Capture the cell that displays the provided text and extract its (x, y) central coordinate. 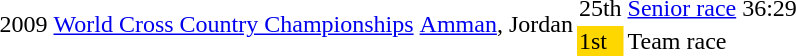
Team race (682, 41)
1st (600, 41)
